Search for the cell housing the specified text and yield its (X, Y) center coordinate. 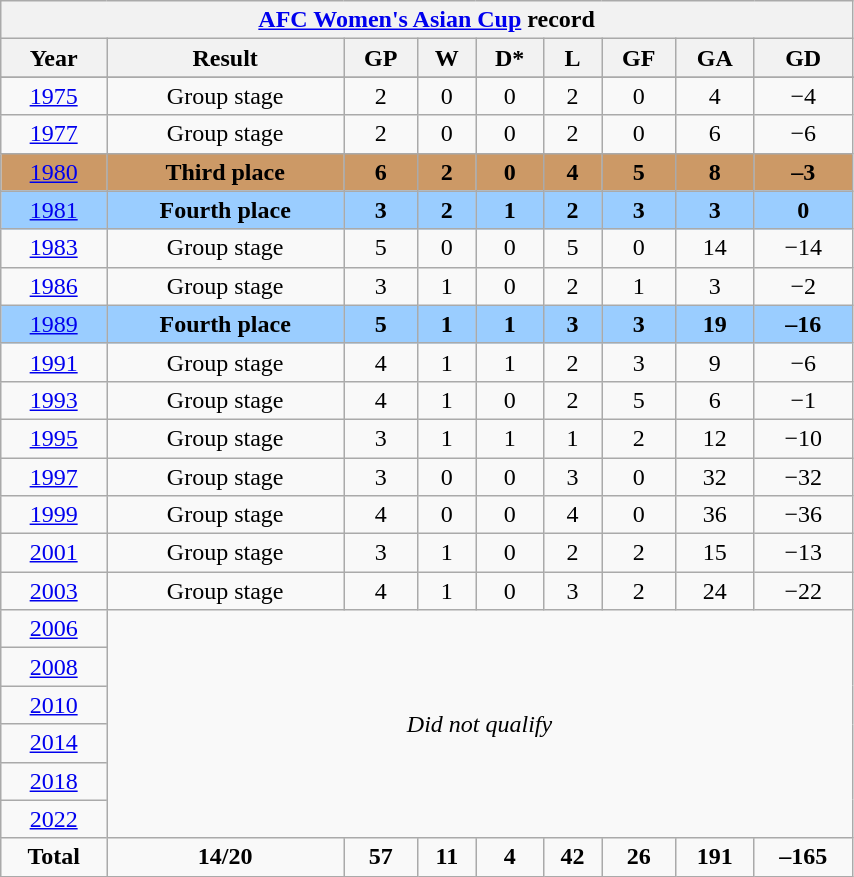
−1 (803, 400)
–165 (803, 857)
1977 (54, 134)
Third place (226, 172)
2022 (54, 819)
24 (715, 591)
−22 (803, 591)
8 (715, 172)
36 (715, 515)
14/20 (226, 857)
1989 (54, 324)
−4 (803, 96)
AFC Women's Asian Cup record (427, 20)
2003 (54, 591)
−10 (803, 438)
Did not qualify (480, 724)
191 (715, 857)
2018 (54, 781)
1980 (54, 172)
32 (715, 477)
57 (381, 857)
1986 (54, 286)
1975 (54, 96)
2008 (54, 667)
GF (639, 58)
−2 (803, 286)
−13 (803, 553)
W (447, 58)
12 (715, 438)
1997 (54, 477)
−14 (803, 248)
42 (572, 857)
D* (510, 58)
2006 (54, 629)
1983 (54, 248)
14 (715, 248)
Total (54, 857)
2001 (54, 553)
–3 (803, 172)
GD (803, 58)
1995 (54, 438)
L (572, 58)
26 (639, 857)
Result (226, 58)
15 (715, 553)
1981 (54, 210)
−36 (803, 515)
1993 (54, 400)
1999 (54, 515)
9 (715, 362)
2014 (54, 743)
19 (715, 324)
GP (381, 58)
2010 (54, 705)
GA (715, 58)
11 (447, 857)
–16 (803, 324)
1991 (54, 362)
Year (54, 58)
−32 (803, 477)
